Scan for the cell matching the given text and deliver its (X, Y) coordinate at center. 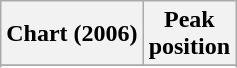
Peakposition (189, 34)
Chart (2006) (72, 34)
